Find where the given text appears and provide that cell's center as [X, Y] coordinate. 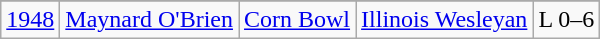
1948 [30, 20]
Maynard O'Brien [150, 20]
Illinois Wesleyan [444, 20]
L 0–6 [566, 20]
Corn Bowl [296, 20]
